From the cell containing the given text, extract its center point as (x, y) coordinate. 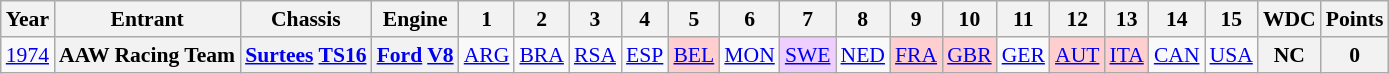
0 (1355, 55)
Year (28, 19)
13 (1126, 19)
1974 (28, 55)
RSA (595, 55)
5 (694, 19)
WDC (1290, 19)
ESP (644, 55)
NC (1290, 55)
4 (644, 19)
NED (863, 55)
ARG (487, 55)
Chassis (306, 19)
1 (487, 19)
3 (595, 19)
AAW Racing Team (147, 55)
10 (970, 19)
BEL (694, 55)
Points (1355, 19)
SWE (808, 55)
2 (542, 19)
8 (863, 19)
AUT (1077, 55)
9 (916, 19)
FRA (916, 55)
BRA (542, 55)
Entrant (147, 19)
Engine (416, 19)
6 (750, 19)
USA (1232, 55)
7 (808, 19)
12 (1077, 19)
GER (1024, 55)
11 (1024, 19)
Surtees TS16 (306, 55)
14 (1177, 19)
15 (1232, 19)
Ford V8 (416, 55)
ITA (1126, 55)
CAN (1177, 55)
MON (750, 55)
GBR (970, 55)
